Output the (x, y) coordinate of the center of the cell containing the given text.  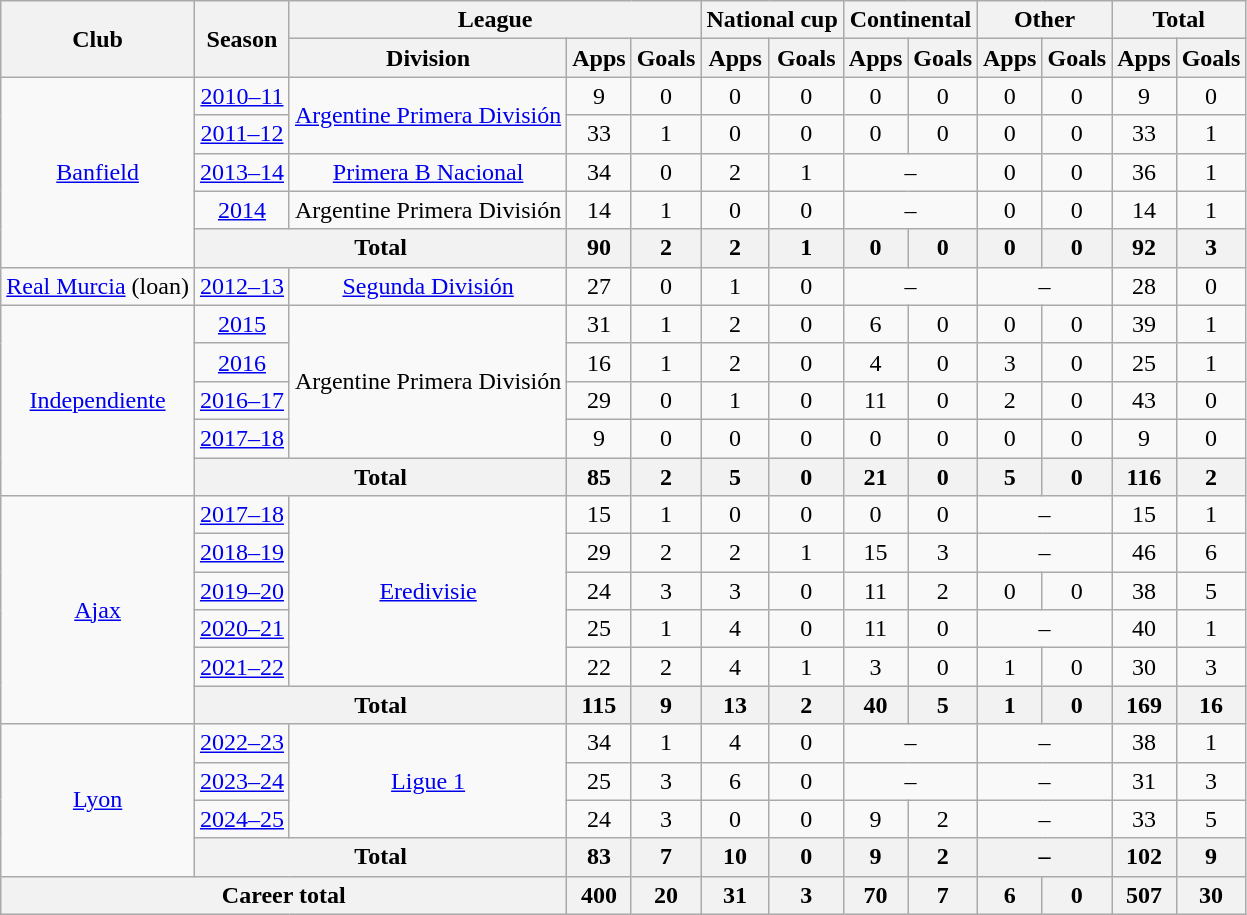
Club (98, 39)
46 (1144, 553)
Segunda División (428, 286)
507 (1144, 895)
2014 (242, 210)
70 (875, 895)
Ajax (98, 610)
22 (599, 667)
2016–17 (242, 400)
2023–24 (242, 781)
85 (599, 477)
20 (666, 895)
21 (875, 477)
League (494, 20)
116 (1144, 477)
Ligue 1 (428, 781)
Continental (910, 20)
Banfield (98, 172)
2018–19 (242, 553)
115 (599, 705)
National cup (772, 20)
39 (1144, 324)
Lyon (98, 800)
2011–12 (242, 134)
400 (599, 895)
2016 (242, 362)
2021–22 (242, 667)
Career total (284, 895)
10 (735, 857)
2013–14 (242, 172)
83 (599, 857)
2019–20 (242, 591)
2015 (242, 324)
Season (242, 39)
Other (1045, 20)
169 (1144, 705)
28 (1144, 286)
Primera B Nacional (428, 172)
36 (1144, 172)
Eredivisie (428, 591)
2012–13 (242, 286)
43 (1144, 400)
90 (599, 248)
2022–23 (242, 743)
2010–11 (242, 96)
92 (1144, 248)
13 (735, 705)
Real Murcia (loan) (98, 286)
27 (599, 286)
2020–21 (242, 629)
2024–25 (242, 819)
Independiente (98, 400)
Division (428, 58)
102 (1144, 857)
